Return [x, y] of the center of cell containing provided text 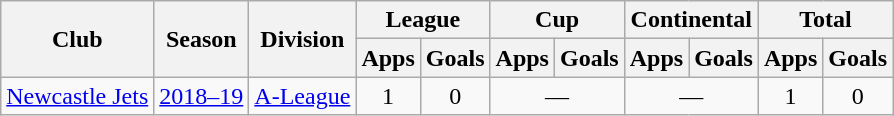
League [423, 20]
Newcastle Jets [78, 96]
Season [202, 39]
Division [302, 39]
2018–19 [202, 96]
Continental [691, 20]
A-League [302, 96]
Club [78, 39]
Total [825, 20]
Cup [557, 20]
